Pinpoint the cell where the given text exists, returning its (x, y) midpoint coordinate. 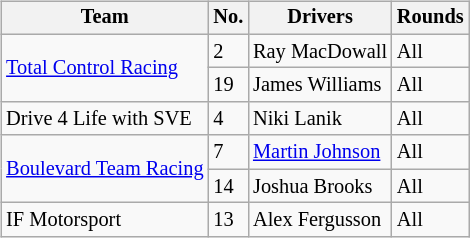
Total Control Racing (104, 68)
Drivers (320, 18)
Rounds (430, 18)
Team (104, 18)
7 (228, 152)
13 (228, 220)
No. (228, 18)
2 (228, 51)
Boulevard Team Racing (104, 168)
Alex Fergusson (320, 220)
James Williams (320, 85)
Drive 4 Life with SVE (104, 119)
4 (228, 119)
Ray MacDowall (320, 51)
Niki Lanik (320, 119)
Joshua Brooks (320, 186)
IF Motorsport (104, 220)
14 (228, 186)
Martin Johnson (320, 152)
19 (228, 85)
